Output the [X, Y] coordinate of the center of the cell containing the given text.  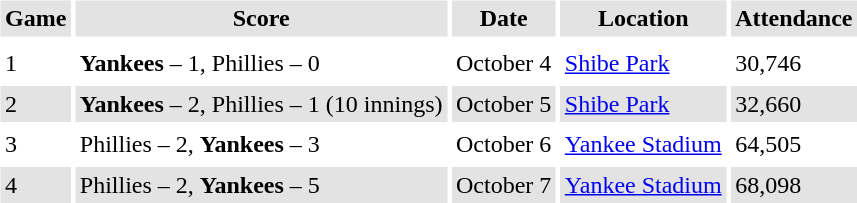
4 [35, 185]
Date [504, 18]
30,746 [794, 64]
Location [643, 18]
Yankees – 2, Phillies – 1 (10 innings) [261, 104]
32,660 [794, 104]
October 7 [504, 185]
October 6 [504, 144]
Phillies – 2, Yankees – 3 [261, 144]
Score [261, 18]
Attendance [794, 18]
68,098 [794, 185]
3 [35, 144]
Phillies – 2, Yankees – 5 [261, 185]
2 [35, 104]
Yankees – 1, Phillies – 0 [261, 64]
October 4 [504, 64]
Game [35, 18]
64,505 [794, 144]
1 [35, 64]
October 5 [504, 104]
